Find where the given text appears and provide that cell's center as [x, y] coordinate. 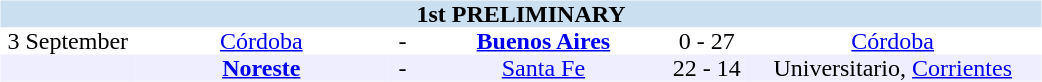
Universitario, Corrientes [893, 68]
Buenos Aires [543, 42]
Santa Fe [543, 68]
1st PRELIMINARY [520, 14]
3 September [68, 42]
Noreste [262, 68]
0 - 27 [707, 42]
22 - 14 [707, 68]
